Capture the cell that displays the provided text and extract its [x, y] central coordinate. 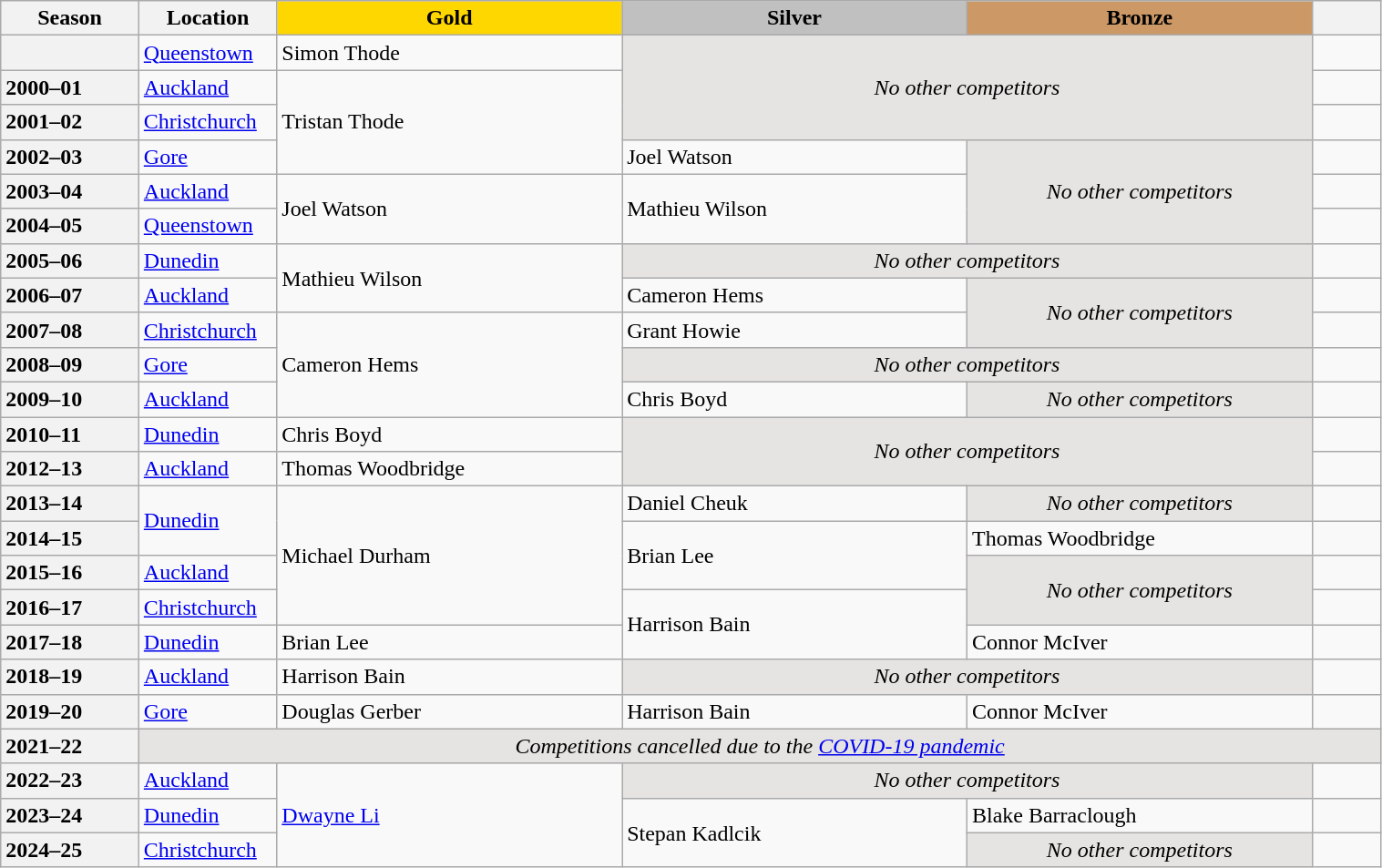
2024–25 [70, 850]
2016–17 [70, 608]
Simon Thode [450, 53]
2000–01 [70, 87]
Blake Barraclough [1139, 815]
2003–04 [70, 191]
2018–19 [70, 677]
2010–11 [70, 434]
Stepan Kadlcik [794, 832]
Grant Howie [794, 330]
2021–22 [70, 746]
Competitions cancelled due to the COVID-19 pandemic [760, 746]
2007–08 [70, 330]
2002–03 [70, 157]
Daniel Cheuk [794, 504]
2022–23 [70, 781]
Gold [450, 18]
2006–07 [70, 295]
Douglas Gerber [450, 711]
2008–09 [70, 364]
2005–06 [70, 260]
2001–02 [70, 122]
Bronze [1139, 18]
Silver [794, 18]
Dwayne Li [450, 815]
2009–10 [70, 399]
2023–24 [70, 815]
Location [208, 18]
2012–13 [70, 469]
Michael Durham [450, 556]
2015–16 [70, 573]
Season [70, 18]
2004–05 [70, 226]
2019–20 [70, 711]
2014–15 [70, 538]
Tristan Thode [450, 122]
2017–18 [70, 642]
2013–14 [70, 504]
